Identify which cell holds the provided text, then report its [X, Y] central coordinate. 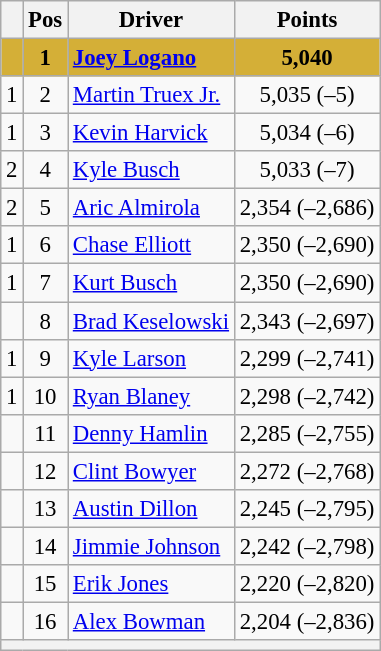
Ryan Blaney [152, 396]
2,220 (–2,820) [306, 584]
Kevin Harvick [152, 133]
Chase Elliott [152, 245]
5,034 (–6) [306, 133]
Pos [46, 20]
Joey Logano [152, 58]
3 [46, 133]
2,245 (–2,795) [306, 509]
2,354 (–2,686) [306, 208]
5,040 [306, 58]
5,033 (–7) [306, 170]
Points [306, 20]
16 [46, 621]
Aric Almirola [152, 208]
2,204 (–2,836) [306, 621]
Austin Dillon [152, 509]
2,285 (–2,755) [306, 433]
8 [46, 321]
Driver [152, 20]
5 [46, 208]
Clint Bowyer [152, 471]
15 [46, 584]
Erik Jones [152, 584]
Alex Bowman [152, 621]
Brad Keselowski [152, 321]
Kurt Busch [152, 283]
6 [46, 245]
4 [46, 170]
11 [46, 433]
Kyle Busch [152, 170]
13 [46, 509]
2,299 (–2,741) [306, 358]
14 [46, 546]
2,242 (–2,798) [306, 546]
Denny Hamlin [152, 433]
Martin Truex Jr. [152, 95]
Kyle Larson [152, 358]
9 [46, 358]
10 [46, 396]
Jimmie Johnson [152, 546]
2,272 (–2,768) [306, 471]
2,298 (–2,742) [306, 396]
2,343 (–2,697) [306, 321]
5,035 (–5) [306, 95]
12 [46, 471]
7 [46, 283]
